Detect which cell encompasses the target text, then output its (X, Y) center coordinate. 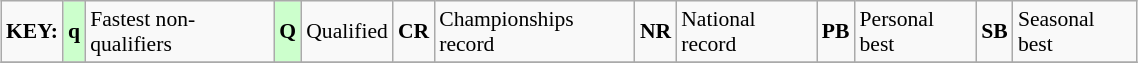
KEY: (32, 32)
SB (994, 32)
CR (414, 32)
q (74, 32)
Personal best (916, 32)
Qualified (347, 32)
Championships record (534, 32)
Seasonal best (1075, 32)
PB (836, 32)
National record (746, 32)
NR (656, 32)
Fastest non-qualifiers (180, 32)
Q (288, 32)
